Output the [x, y] coordinate of the center of the cell containing the given text.  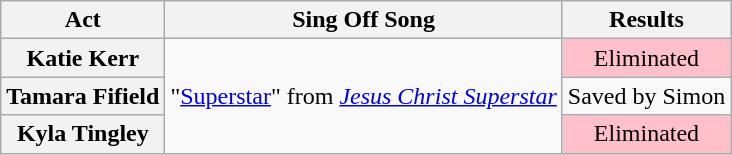
Results [646, 20]
Saved by Simon [646, 96]
Sing Off Song [364, 20]
Kyla Tingley [83, 134]
Tamara Fifield [83, 96]
Katie Kerr [83, 58]
Act [83, 20]
"Superstar" from Jesus Christ Superstar [364, 96]
